Locate the cell with the specified text and output its (X, Y) center coordinate. 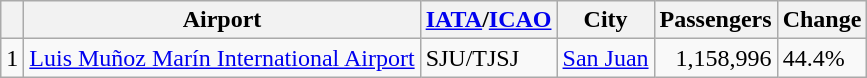
Luis Muñoz Marín International Airport (222, 58)
Change (822, 20)
1,158,996 (716, 58)
1 (12, 58)
Passengers (716, 20)
City (606, 20)
San Juan (606, 58)
IATA/ICAO (488, 20)
Airport (222, 20)
44.4% (822, 58)
SJU/TJSJ (488, 58)
